Find where the given text appears and provide that cell's center as [x, y] coordinate. 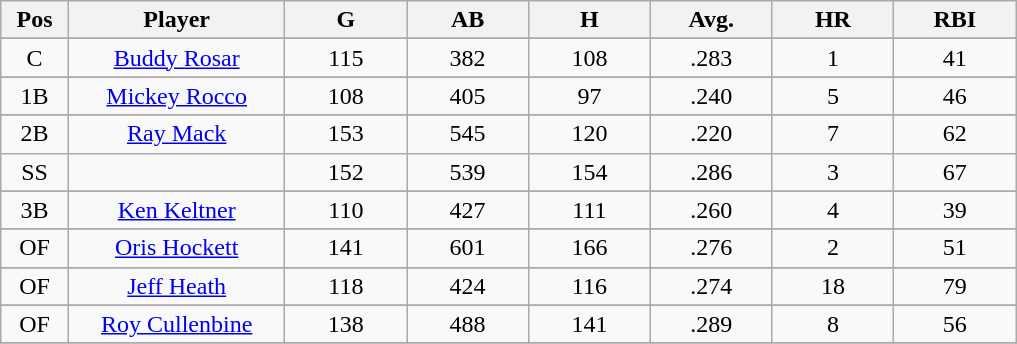
.276 [711, 248]
Ken Keltner [176, 210]
.289 [711, 324]
39 [955, 210]
51 [955, 248]
3B [35, 210]
AB [468, 20]
.274 [711, 286]
488 [468, 324]
C [35, 58]
Buddy Rosar [176, 58]
G [346, 20]
67 [955, 172]
79 [955, 286]
424 [468, 286]
97 [589, 96]
RBI [955, 20]
Jeff Heath [176, 286]
120 [589, 134]
2 [833, 248]
.240 [711, 96]
Player [176, 20]
166 [589, 248]
111 [589, 210]
138 [346, 324]
601 [468, 248]
56 [955, 324]
Roy Cullenbine [176, 324]
8 [833, 324]
41 [955, 58]
H [589, 20]
5 [833, 96]
427 [468, 210]
.286 [711, 172]
7 [833, 134]
118 [346, 286]
46 [955, 96]
152 [346, 172]
405 [468, 96]
62 [955, 134]
Oris Hockett [176, 248]
154 [589, 172]
116 [589, 286]
382 [468, 58]
Mickey Rocco [176, 96]
1B [35, 96]
.283 [711, 58]
.260 [711, 210]
Avg. [711, 20]
1 [833, 58]
.220 [711, 134]
SS [35, 172]
545 [468, 134]
18 [833, 286]
3 [833, 172]
110 [346, 210]
HR [833, 20]
Ray Mack [176, 134]
2B [35, 134]
Pos [35, 20]
4 [833, 210]
115 [346, 58]
153 [346, 134]
539 [468, 172]
